Pinpoint the cell where the given text exists, returning its (x, y) midpoint coordinate. 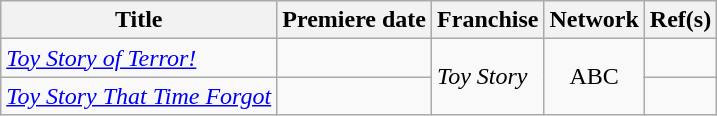
Title (139, 20)
Toy Story That Time Forgot (139, 96)
Network (594, 20)
Toy Story of Terror! (139, 58)
Ref(s) (680, 20)
Franchise (488, 20)
Toy Story (488, 77)
Premiere date (354, 20)
ABC (594, 77)
